Find where the given text appears and provide that cell's center as [X, Y] coordinate. 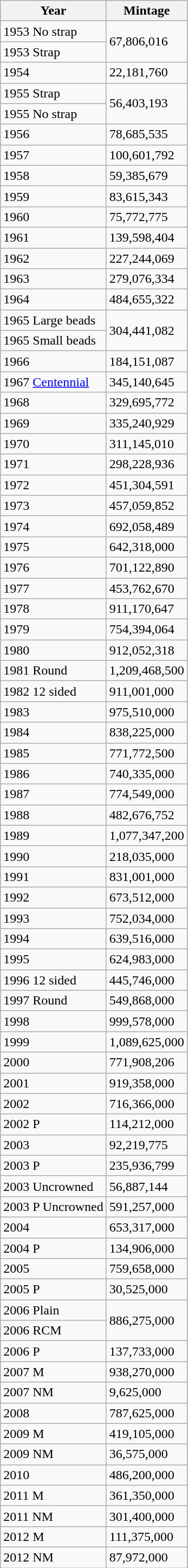
1987 [53, 794]
100,601,792 [146, 155]
2002 P [53, 1124]
1953 No strap [53, 31]
1967 Centennial [53, 382]
111,375,000 [146, 1537]
1982 12 sided [53, 691]
137,733,000 [146, 1351]
787,625,000 [146, 1413]
912,052,318 [146, 650]
311,145,010 [146, 444]
92,219,775 [146, 1145]
1953 Strap [53, 52]
2001 [53, 1083]
1972 [53, 485]
673,512,000 [146, 897]
1980 [53, 650]
692,058,489 [146, 526]
624,983,000 [146, 960]
911,170,647 [146, 609]
1973 [53, 506]
2005 [53, 1269]
2005 P [53, 1290]
653,317,000 [146, 1227]
1977 [53, 588]
482,676,752 [146, 815]
335,240,929 [146, 423]
218,035,000 [146, 856]
1958 [53, 176]
75,772,775 [146, 217]
975,510,000 [146, 712]
301,400,000 [146, 1516]
36,575,000 [146, 1454]
771,772,500 [146, 753]
549,868,000 [146, 1001]
298,228,936 [146, 464]
56,403,193 [146, 103]
457,059,852 [146, 506]
139,598,404 [146, 237]
1965 Small beads [53, 341]
1996 12 sided [53, 980]
1960 [53, 217]
1999 [53, 1042]
2003 Uncrowned [53, 1186]
2000 [53, 1062]
2003 [53, 1145]
1964 [53, 300]
1975 [53, 547]
1978 [53, 609]
2007 M [53, 1372]
911,001,000 [146, 691]
1954 [53, 73]
67,806,016 [146, 42]
752,034,000 [146, 918]
754,394,064 [146, 630]
740,335,000 [146, 774]
2006 RCM [53, 1331]
774,549,000 [146, 794]
1984 [53, 733]
1,089,625,000 [146, 1042]
1961 [53, 237]
83,615,343 [146, 196]
1998 [53, 1021]
235,936,799 [146, 1165]
838,225,000 [146, 733]
2011 NM [53, 1516]
938,270,000 [146, 1372]
134,906,000 [146, 1248]
1997 Round [53, 1001]
1986 [53, 774]
1993 [53, 918]
59,385,679 [146, 176]
453,762,670 [146, 588]
1962 [53, 258]
1959 [53, 196]
279,076,334 [146, 279]
2003 P Uncrowned [53, 1207]
78,685,535 [146, 134]
227,244,069 [146, 258]
1966 [53, 361]
1989 [53, 835]
1974 [53, 526]
1963 [53, 279]
2012 NM [53, 1557]
1955 No strap [53, 114]
2008 [53, 1413]
716,366,000 [146, 1104]
701,122,890 [146, 567]
1992 [53, 897]
2007 NM [53, 1392]
1955 Strap [53, 93]
1990 [53, 856]
1970 [53, 444]
1995 [53, 960]
184,151,087 [146, 361]
831,001,000 [146, 877]
771,908,206 [146, 1062]
1976 [53, 567]
329,695,772 [146, 403]
304,441,082 [146, 331]
2003 P [53, 1165]
Mintage [146, 11]
1983 [53, 712]
1965 Large beads [53, 320]
56,887,144 [146, 1186]
361,350,000 [146, 1495]
1994 [53, 939]
1985 [53, 753]
1969 [53, 423]
87,972,000 [146, 1557]
639,516,000 [146, 939]
2006 P [53, 1351]
486,200,000 [146, 1475]
2002 [53, 1104]
2006 Plain [53, 1310]
1979 [53, 630]
1991 [53, 877]
114,212,000 [146, 1124]
1981 Round [53, 671]
2009 M [53, 1434]
1988 [53, 815]
999,578,000 [146, 1021]
1968 [53, 403]
445,746,000 [146, 980]
2004 P [53, 1248]
9,625,000 [146, 1392]
419,105,000 [146, 1434]
22,181,760 [146, 73]
1,077,347,200 [146, 835]
919,358,000 [146, 1083]
1,209,468,500 [146, 671]
2004 [53, 1227]
886,275,000 [146, 1320]
1971 [53, 464]
345,140,645 [146, 382]
2012 M [53, 1537]
484,655,322 [146, 300]
Year [53, 11]
1956 [53, 134]
30,525,000 [146, 1290]
2010 [53, 1475]
642,318,000 [146, 547]
1957 [53, 155]
2009 NM [53, 1454]
2011 M [53, 1495]
591,257,000 [146, 1207]
759,658,000 [146, 1269]
451,304,591 [146, 485]
